For the text-containing cell, return its midpoint in (x, y) coordinate format. 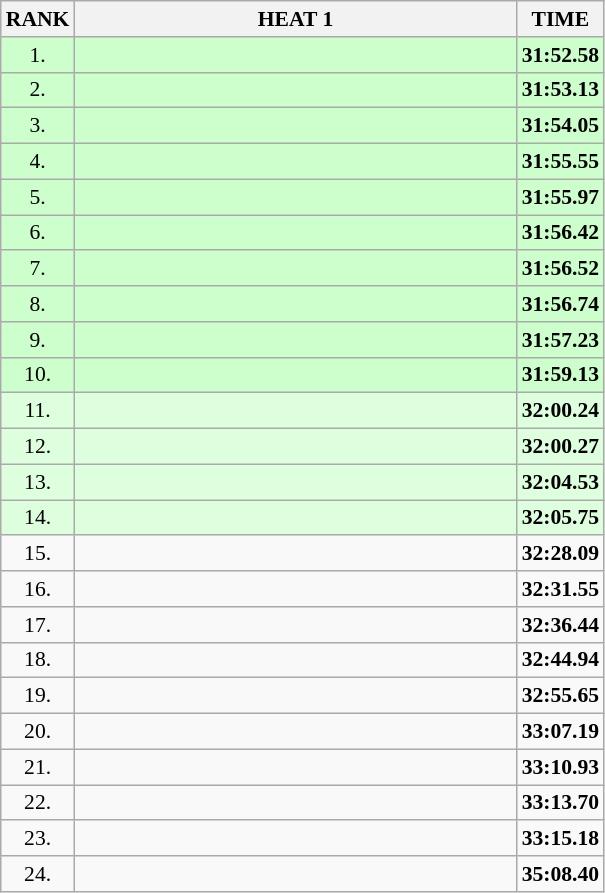
31:56.42 (560, 233)
23. (38, 839)
35:08.40 (560, 874)
16. (38, 589)
3. (38, 126)
13. (38, 482)
32:36.44 (560, 625)
31:53.13 (560, 90)
31:59.13 (560, 375)
8. (38, 304)
32:31.55 (560, 589)
33:07.19 (560, 732)
2. (38, 90)
32:00.24 (560, 411)
31:54.05 (560, 126)
21. (38, 767)
15. (38, 554)
5. (38, 197)
19. (38, 696)
RANK (38, 19)
17. (38, 625)
10. (38, 375)
HEAT 1 (295, 19)
31:52.58 (560, 55)
14. (38, 518)
32:04.53 (560, 482)
TIME (560, 19)
32:28.09 (560, 554)
32:05.75 (560, 518)
31:57.23 (560, 340)
1. (38, 55)
31:56.74 (560, 304)
33:15.18 (560, 839)
7. (38, 269)
12. (38, 447)
31:56.52 (560, 269)
33:13.70 (560, 803)
32:00.27 (560, 447)
31:55.55 (560, 162)
32:55.65 (560, 696)
4. (38, 162)
20. (38, 732)
9. (38, 340)
32:44.94 (560, 660)
11. (38, 411)
24. (38, 874)
6. (38, 233)
22. (38, 803)
31:55.97 (560, 197)
33:10.93 (560, 767)
18. (38, 660)
